Determine the (x, y) coordinate at the center of the cell enclosing the given text.  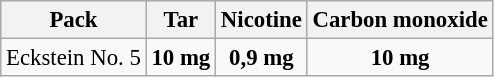
Tar (180, 20)
Nicotine (262, 20)
0,9 mg (262, 58)
Pack (74, 20)
Eckstein No. 5 (74, 58)
Carbon monoxide (400, 20)
